Determine the [x, y] coordinate at the center of the cell enclosing the given text.  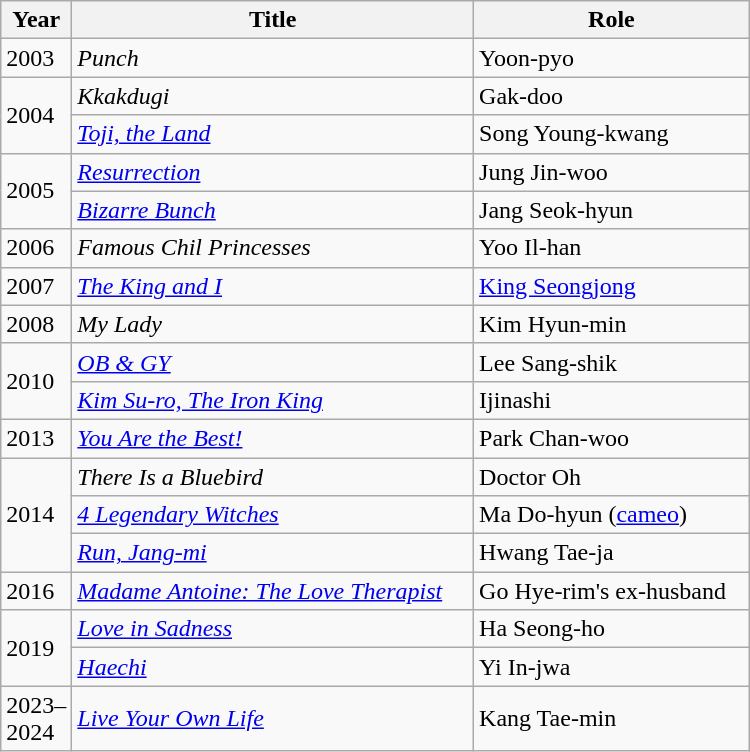
Yoo Il-han [612, 248]
2007 [36, 286]
2008 [36, 324]
Resurrection [273, 172]
Love in Sadness [273, 629]
Run, Jang-mi [273, 553]
Park Chan-woo [612, 438]
2013 [36, 438]
2019 [36, 648]
2014 [36, 515]
You Are the Best! [273, 438]
OB & GY [273, 362]
Kang Tae-min [612, 718]
Year [36, 20]
King Seongjong [612, 286]
Madame Antoine: The Love Therapist [273, 591]
Yi In-jwa [612, 667]
2023–2024 [36, 718]
Jang Seok-hyun [612, 210]
2003 [36, 58]
Go Hye-rim's ex-husband [612, 591]
Song Young-kwang [612, 134]
Kim Hyun-min [612, 324]
Kkakdugi [273, 96]
Haechi [273, 667]
2004 [36, 115]
2016 [36, 591]
Toji, the Land [273, 134]
2010 [36, 381]
4 Legendary Witches [273, 515]
Bizarre Bunch [273, 210]
Title [273, 20]
Lee Sang-shik [612, 362]
Ijinashi [612, 400]
Punch [273, 58]
Jung Jin-woo [612, 172]
Famous Chil Princesses [273, 248]
Doctor Oh [612, 477]
2006 [36, 248]
Yoon-pyo [612, 58]
The King and I [273, 286]
Live Your Own Life [273, 718]
My Lady [273, 324]
There Is a Bluebird [273, 477]
Ma Do-hyun (cameo) [612, 515]
Gak-doo [612, 96]
Kim Su-ro, The Iron King [273, 400]
Hwang Tae-ja [612, 553]
Ha Seong-ho [612, 629]
Role [612, 20]
2005 [36, 191]
